Search for the cell housing the specified text and yield its (X, Y) center coordinate. 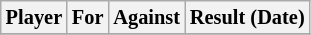
Against (146, 17)
For (88, 17)
Player (34, 17)
Result (Date) (248, 17)
